Search for the cell housing the specified text and yield its [X, Y] center coordinate. 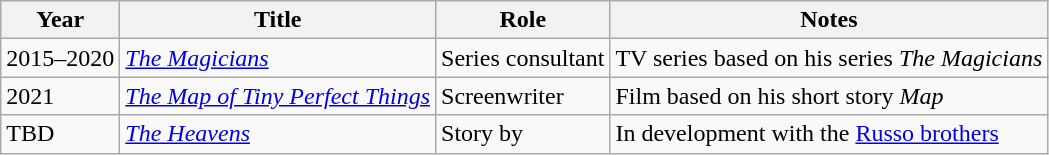
Title [278, 20]
Screenwriter [523, 96]
Film based on his short story Map [829, 96]
2015–2020 [60, 58]
Notes [829, 20]
The Magicians [278, 58]
Role [523, 20]
Story by [523, 134]
Series consultant [523, 58]
In development with the Russo brothers [829, 134]
Year [60, 20]
TBD [60, 134]
2021 [60, 96]
The Map of Tiny Perfect Things [278, 96]
TV series based on his series The Magicians [829, 58]
The Heavens [278, 134]
